Identify which cell holds the provided text, then report its (x, y) central coordinate. 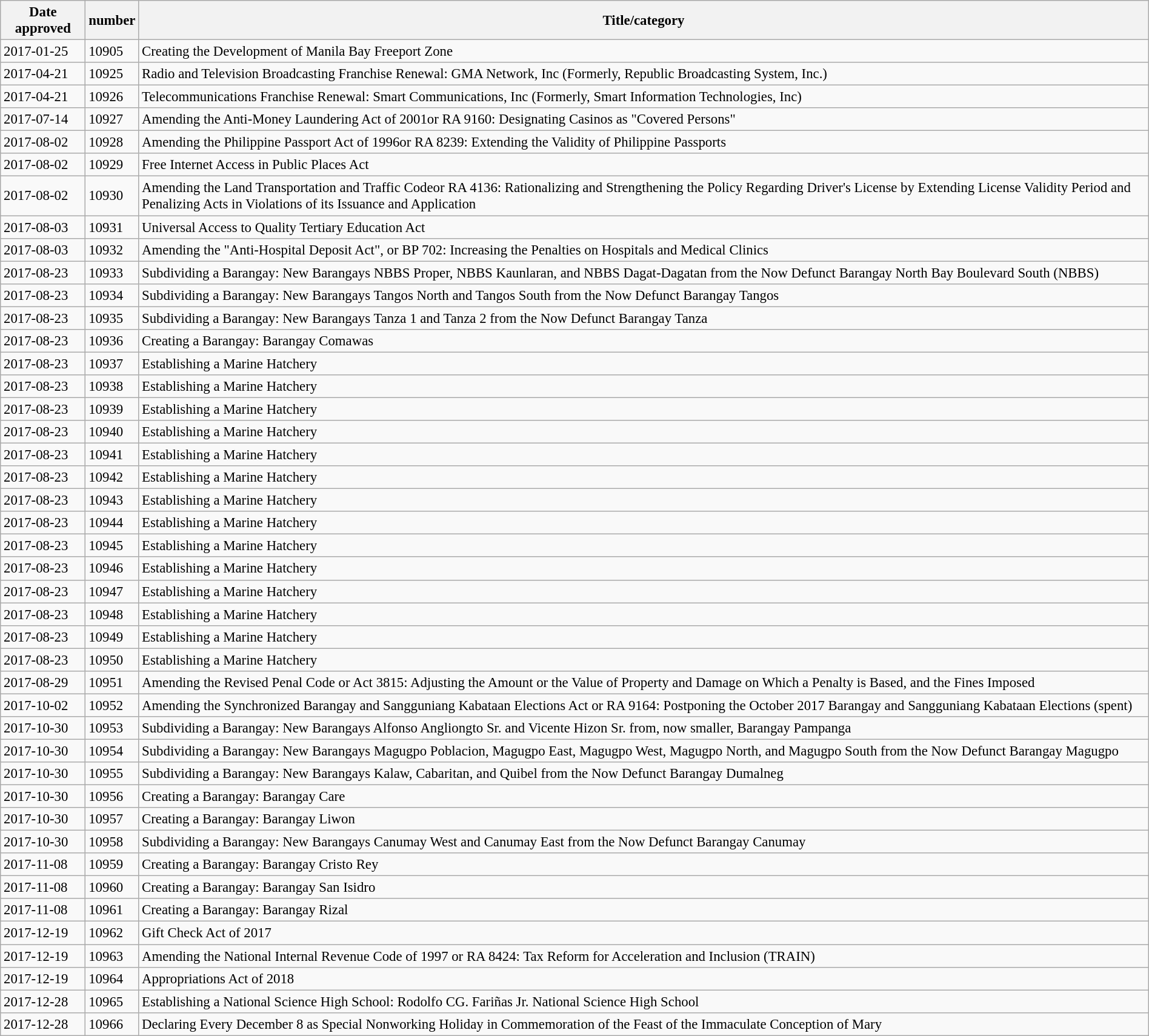
10949 (112, 637)
10955 (112, 774)
10960 (112, 888)
10952 (112, 705)
number (112, 21)
Telecommunications Franchise Renewal: Smart Communications, Inc (Formerly, Smart Information Technologies, Inc) (644, 97)
Creating a Barangay: Barangay Rizal (644, 911)
10929 (112, 165)
Amending the National Internal Revenue Code of 1997 or RA 8424: Tax Reform for Acceleration and Inclusion (TRAIN) (644, 956)
Creating the Development of Manila Bay Freeport Zone (644, 51)
10928 (112, 142)
10958 (112, 842)
Subdividing a Barangay: New Barangays Canumay West and Canumay East from the Now Defunct Barangay Canumay (644, 842)
10944 (112, 523)
2017-10-02 (43, 705)
Establishing a National Science High School: Rodolfo CG. Fariñas Jr. National Science High School (644, 1001)
10937 (112, 364)
10964 (112, 978)
10957 (112, 819)
Creating a Barangay: Barangay Liwon (644, 819)
Date approved (43, 21)
10942 (112, 477)
10954 (112, 751)
10951 (112, 683)
Amending the Anti-Money Laundering Act of 2001or RA 9160: Designating Casinos as "Covered Persons" (644, 119)
10950 (112, 660)
10948 (112, 614)
10939 (112, 409)
10943 (112, 500)
Free Internet Access in Public Places Act (644, 165)
10956 (112, 797)
Radio and Television Broadcasting Franchise Renewal: GMA Network, Inc (Formerly, Republic Broadcasting System, Inc.) (644, 74)
2017-07-14 (43, 119)
Amending the Philippine Passport Act of 1996or RA 8239: Extending the Validity of Philippine Passports (644, 142)
Creating a Barangay: Barangay Comawas (644, 341)
10963 (112, 956)
10961 (112, 911)
10925 (112, 74)
Appropriations Act of 2018 (644, 978)
10936 (112, 341)
10946 (112, 569)
Subdividing a Barangay: New Barangays Alfonso Angliongto Sr. and Vicente Hizon Sr. from, now smaller, Barangay Pampanga (644, 728)
10945 (112, 546)
Subdividing a Barangay: New Barangays Tanza 1 and Tanza 2 from the Now Defunct Barangay Tanza (644, 318)
10940 (112, 432)
10933 (112, 273)
Creating a Barangay: Barangay San Isidro (644, 888)
2017-08-29 (43, 683)
10966 (112, 1024)
2017-01-25 (43, 51)
Title/category (644, 21)
10932 (112, 250)
Creating a Barangay: Barangay Care (644, 797)
10938 (112, 387)
10926 (112, 97)
Universal Access to Quality Tertiary Education Act (644, 227)
Gift Check Act of 2017 (644, 933)
10947 (112, 591)
Declaring Every December 8 as Special Nonworking Holiday in Commemoration of the Feast of the Immaculate Conception of Mary (644, 1024)
10965 (112, 1001)
10935 (112, 318)
10934 (112, 295)
Subdividing a Barangay: New Barangays Kalaw, Cabaritan, and Quibel from the Now Defunct Barangay Dumalneg (644, 774)
10953 (112, 728)
10962 (112, 933)
10931 (112, 227)
Subdividing a Barangay: New Barangays Tangos North and Tangos South from the Now Defunct Barangay Tangos (644, 295)
10930 (112, 196)
10941 (112, 455)
10905 (112, 51)
Creating a Barangay: Barangay Cristo Rey (644, 865)
Amending the "Anti-Hospital Deposit Act", or BP 702: Increasing the Penalties on Hospitals and Medical Clinics (644, 250)
10959 (112, 865)
10927 (112, 119)
